Search for the cell housing the specified text and yield its [X, Y] center coordinate. 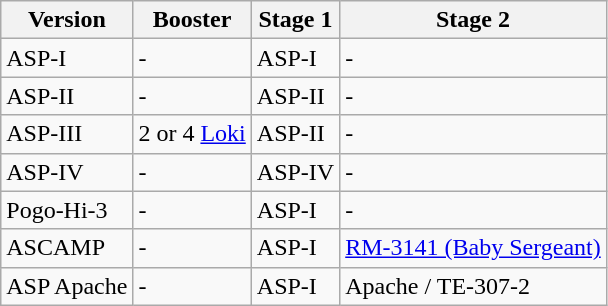
Stage 1 [295, 20]
2 or 4 Loki [192, 134]
Stage 2 [474, 20]
Version [67, 20]
Booster [192, 20]
RM-3141 (Baby Sergeant) [474, 248]
Apache / TE-307-2 [474, 286]
ASP Apache [67, 286]
ASCAMP [67, 248]
Pogo-Hi-3 [67, 210]
ASP-III [67, 134]
